Output the (x, y) coordinate of the center of the cell containing the given text.  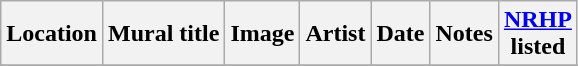
Date (400, 34)
Notes (464, 34)
NRHPlisted (538, 34)
Location (52, 34)
Artist (336, 34)
Image (262, 34)
Mural title (163, 34)
